Extract the (x, y) coordinate from the center of the cell holding the provided text.  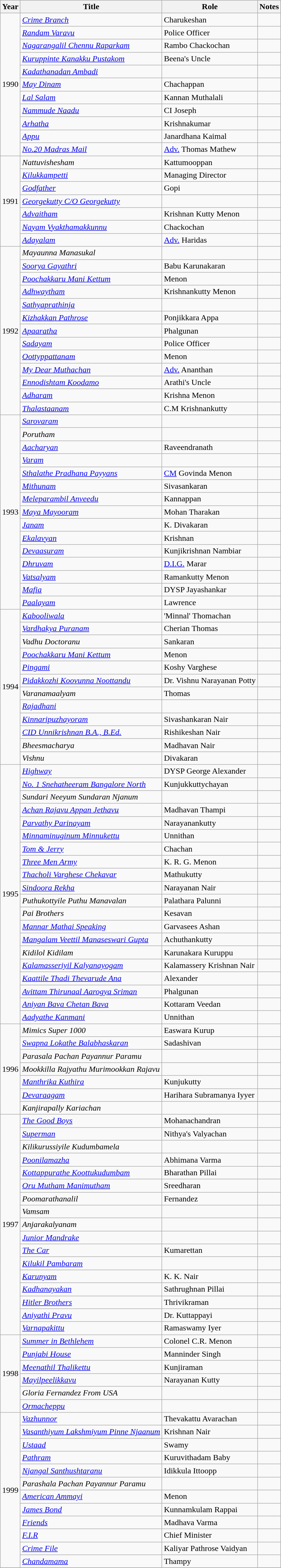
Chackochan (210, 227)
Crime Branch (91, 20)
1998 (10, 1373)
Sthalathe Pradhana Payyans (91, 473)
Kuruvithadam Baby (210, 1458)
Achan Rajavu Appan Jethavu (91, 810)
Aniyan Bava Chetan Bava (91, 1004)
Ramaswamy Iyer (210, 1328)
Ustaad (91, 1445)
Gopi (210, 188)
Kadhanayakan (91, 1289)
Parasala Pachan Payannur Paramu (91, 1056)
1999 (10, 1490)
Avittam Thirunaal Aarogya Sriman (91, 991)
Kunjiraman (210, 1367)
Adhwaytham (91, 292)
Sarovaram (91, 421)
Kabooliwala (91, 616)
Njangal Santhushtaranu (91, 1471)
Mookkilla Rajyathu Murimookkan Rajavu (91, 1069)
Adharam (91, 395)
Mithunam (91, 486)
Madhavan Thampi (210, 810)
Manthrika Kuthira (91, 1082)
Devaasuram (91, 551)
Randam Varavu (91, 33)
Sadashivan (210, 1043)
Mangalam Veettil Manaseswari Gupta (91, 939)
Thalastaanam (91, 408)
Kaattile Thadi Thevarude Ana (91, 978)
Koshy Varghese (210, 667)
Kesavan (210, 914)
Mathukutty (210, 875)
Pidakkozhi Koovunna Noottandu (91, 680)
Narayanan Nair (210, 888)
Rambo Chackochan (210, 46)
Varanamaalyam (91, 693)
Ramankutty Menon (210, 577)
Kannappan (210, 499)
'Minnal' Thomachan (210, 616)
Paalayam (91, 603)
Mayilpeelikkavu (91, 1380)
Krishnankutty Menon (210, 292)
K. K. Nair (210, 1276)
Puthukottyile Puthu Manavalan (91, 901)
Friends (91, 1522)
Fernandez (210, 1198)
Adv. Thomas Mathew (210, 149)
Karunyam (91, 1276)
Kunjukutty (210, 1082)
Sankaran (210, 642)
Nammude Naadu (91, 110)
Kilikurussiyile Kudumbamela (91, 1147)
Kunnamkulam Rappai (210, 1509)
Krishnan Kutty Menon (210, 214)
Vatsalyam (91, 577)
Mayaunna Manasukal (91, 253)
Sivashankaran Nair (210, 719)
Manninder Singh (210, 1354)
Sindoora Rekha (91, 888)
Colonel C.R. Menon (210, 1341)
Three Men Army (91, 862)
Kadathanadan Ambadi (91, 71)
Arathi's Uncle (210, 383)
Harihara Subramanya Iyyer (210, 1095)
My Dear Muthachan (91, 369)
Vadhu Doctoranu (91, 642)
Rajadhani (91, 706)
Mafia (91, 590)
Kaliyar Pathrose Vaidyan (210, 1548)
Kottappurathe Koottukudumbam (91, 1173)
Thampy (210, 1561)
Oru Mutham Manimutham (91, 1185)
Swapna Lokathe Balabhaskaran (91, 1043)
1991 (10, 201)
Chandamama (91, 1561)
1992 (10, 331)
Ormacheppu (91, 1406)
American Ammayi (91, 1497)
Thrivikraman (210, 1302)
D.I.G. Marar (210, 564)
Poomarathanalil (91, 1198)
Kuruppinte Kanakku Pustakom (91, 59)
Dr. Vishnu Narayanan Potty (210, 680)
Thomas (210, 693)
Divakaran (210, 758)
1990 (10, 84)
Meleparambil Anveedu (91, 499)
Aadyathe Kanmani (91, 1017)
C.M Krishnankutty (210, 408)
Thacholi Varghese Chekavar (91, 875)
Janardhana Kaimal (210, 136)
1994 (10, 687)
Anjarakalyanam (91, 1225)
Chief Minister (210, 1535)
The Good Boys (91, 1121)
Summer in Bethlehem (91, 1341)
CM Govinda Menon (210, 473)
Palathara Palunni (210, 901)
Pathram (91, 1458)
Vasanthiyum Lakshmiyum Pinne Njaanum (91, 1432)
Superman (91, 1134)
Kizhakkan Pathrose (91, 318)
Krishnan Nair (210, 1432)
Kilukil Pambaram (91, 1263)
Adv. Ananthan (210, 369)
Minnaminuginum Minnukettu (91, 836)
Parashala Pachan Payannur Paramu (91, 1484)
Porutham (91, 434)
Bharathan Pillai (210, 1173)
Notes (269, 7)
Alexander (210, 978)
Poonilamazha (91, 1160)
Year (10, 7)
DYSP Jayashankar (210, 590)
Mimics Super 1000 (91, 1030)
Appu (91, 136)
Maya Mayooram (91, 512)
Abhimana Varma (210, 1160)
No. 1 Snehatheeram Bangalore North (91, 784)
Sivasankaran (210, 486)
Beena's Uncle (210, 59)
Ennodishtam Koodamo (91, 383)
Narayanankutty (210, 823)
Georgekutty C/O Georgekutty (91, 201)
Apaaratha (91, 330)
Vamsam (91, 1212)
1996 (10, 1069)
Varnapakittu (91, 1328)
Sadayam (91, 343)
Cherian Thomas (210, 629)
Achuthankutty (210, 939)
Idikkula Ittoopp (210, 1471)
Kinnaripuzhayoram (91, 719)
Aacharyan (91, 447)
Dhruvam (91, 564)
Kidilol Kidilam (91, 952)
Easwara Kurup (210, 1030)
Nattuvishesham (91, 162)
Meenathil Thalikettu (91, 1367)
Kunjukkuttychayan (210, 784)
Title (91, 7)
Swamy (210, 1445)
Aniyathi Pravu (91, 1315)
Kottaram Veedan (210, 1004)
Junior Mandrake (91, 1238)
Chachappan (210, 84)
Highway (91, 771)
Adv. Haridas (210, 240)
Krishnakumar (210, 123)
Chachan (210, 849)
The Car (91, 1250)
Kattumooppan (210, 162)
Pai Brothers (91, 914)
Charukeshan (210, 20)
Hitler Brothers (91, 1302)
CI Joseph (210, 110)
Advaitham (91, 214)
Adayalam (91, 240)
F.I.R (91, 1535)
Nagarangalil Chennu Raparkam (91, 46)
K. R. G. Menon (210, 862)
Thevakattu Avarachan (210, 1419)
Sathrughnan Pillai (210, 1289)
Madhava Varma (210, 1522)
Varam (91, 460)
Pingami (91, 667)
Arhatha (91, 123)
Krishna Menon (210, 395)
Madhavan Nair (210, 745)
Narayanan Kutty (210, 1380)
1995 (10, 894)
Raveendranath (210, 447)
Krishnan (210, 538)
Punjabi House (91, 1354)
Sathyaprathinja (91, 305)
Kilukkampetti (91, 175)
Kalamassery Krishnan Nair (210, 965)
Kalamasseriyil Kalyanayogam (91, 965)
Sundari Neeyum Sundaran Njanum (91, 797)
Kumarettan (210, 1250)
Devaraagam (91, 1095)
Kanjirapally Kariachan (91, 1108)
Lawrence (210, 603)
CID Unnikrishnan B.A., B.Ed. (91, 732)
Managing Director (210, 175)
Vazhunnor (91, 1419)
Nayam Vyakthamakkunnu (91, 227)
K. Divakaran (210, 525)
Garvasees Ashan (210, 926)
Crime File (91, 1548)
DYSP George Alexander (210, 771)
Mohan Tharakan (210, 512)
Karunakara Kuruppu (210, 952)
Babu Karunakaran (210, 266)
Tom & Jerry (91, 849)
Kannan Muthalali (210, 97)
Gloria Fernandez From USA (91, 1393)
May Dinam (91, 84)
Godfather (91, 188)
Ponjikkara Appa (210, 318)
Nithya's Valyachan (210, 1134)
No.20 Madras Mail (91, 149)
Soorya Gayathri (91, 266)
Lal Salam (91, 97)
Rishikeshan Nair (210, 732)
James Bond (91, 1509)
Dr. Kuttappayi (210, 1315)
Janam (91, 525)
Vishnu (91, 758)
Kunjikrishnan Nambiar (210, 551)
Role (210, 7)
Mannar Mathai Speaking (91, 926)
Sreedharan (210, 1185)
Oottyppattanam (91, 356)
Parvathy Parinayam (91, 823)
Vardhakya Puranam (91, 629)
Ekalavyan (91, 538)
Bheesmacharya (91, 745)
1997 (10, 1225)
1993 (10, 512)
Mohanachandran (210, 1121)
